Provide the [X, Y] coordinate of the cell's center where the given text is located.  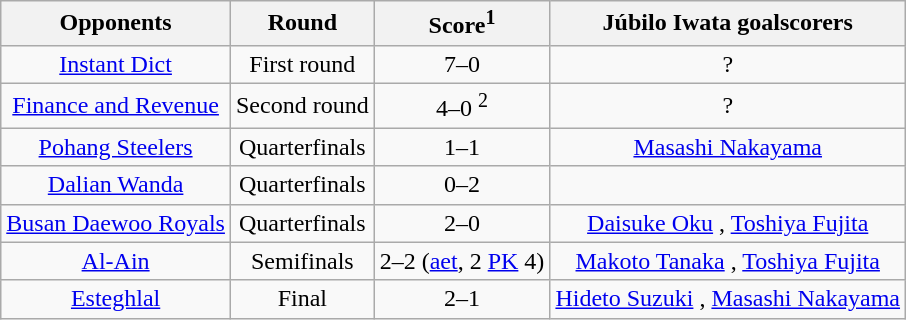
Finance and Revenue [116, 106]
0–2 [462, 185]
2–0 [462, 223]
Busan Daewoo Royals [116, 223]
Final [302, 299]
Pohang Steelers [116, 147]
Opponents [116, 24]
Round [302, 24]
2–2 (aet, 2 PK 4) [462, 261]
Second round [302, 106]
1–1 [462, 147]
7–0 [462, 64]
Instant Dict [116, 64]
Júbilo Iwata goalscorers [728, 24]
Hideto Suzuki , Masashi Nakayama [728, 299]
Esteghlal [116, 299]
Dalian Wanda [116, 185]
First round [302, 64]
2–1 [462, 299]
Al-Ain [116, 261]
Semifinals [302, 261]
Score1 [462, 24]
Daisuke Oku , Toshiya Fujita [728, 223]
Makoto Tanaka , Toshiya Fujita [728, 261]
4–0 2 [462, 106]
Masashi Nakayama [728, 147]
